Return the [x, y] coordinate for the center point of the cell that contains the specified text.  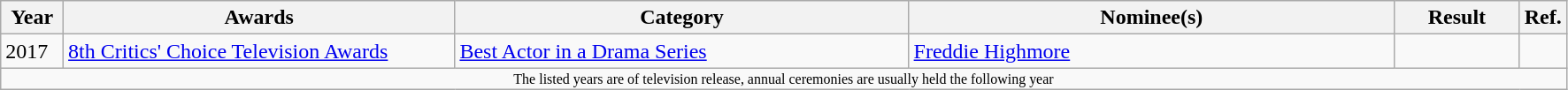
Nominee(s) [1152, 18]
Best Actor in a Drama Series [681, 51]
The listed years are of television release, annual ceremonies are usually held the following year [784, 79]
Category [681, 18]
8th Critics' Choice Television Awards [259, 51]
Result [1457, 18]
Ref. [1543, 18]
2017 [32, 51]
Freddie Highmore [1152, 51]
Year [32, 18]
Awards [259, 18]
